Identify which cell holds the provided text, then report its [X, Y] central coordinate. 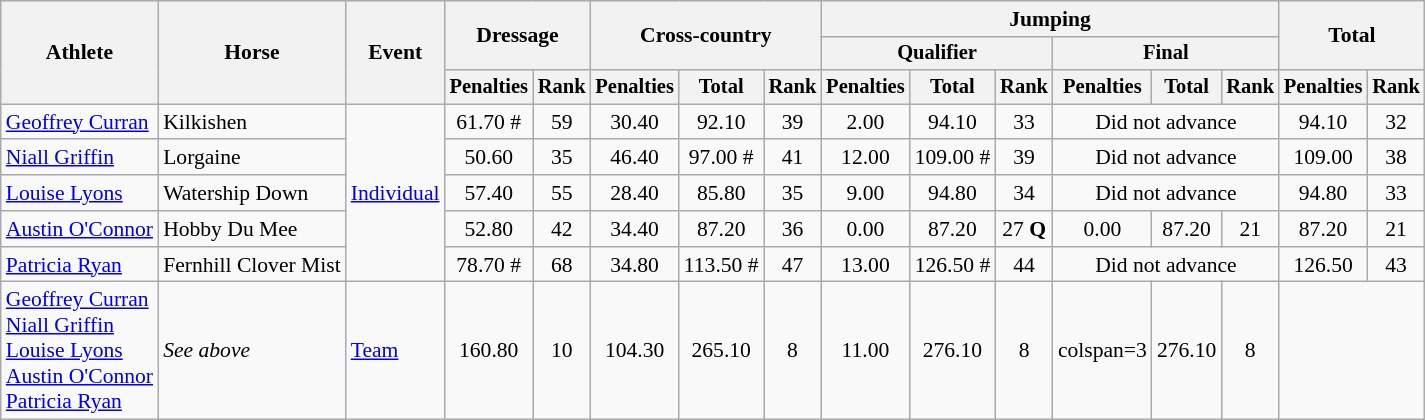
Team [396, 351]
30.40 [634, 122]
Individual [396, 193]
126.50 [1323, 265]
Qualifier [937, 54]
13.00 [865, 265]
265.10 [722, 351]
Austin O'Connor [80, 229]
43 [1396, 265]
34.80 [634, 265]
34 [1024, 193]
Athlete [80, 52]
160.80 [489, 351]
11.00 [865, 351]
9.00 [865, 193]
68 [562, 265]
2.00 [865, 122]
32 [1396, 122]
78.70 # [489, 265]
104.30 [634, 351]
Final [1166, 54]
Louise Lyons [80, 193]
colspan=3 [1102, 351]
Hobby Du Mee [252, 229]
Geoffrey Curran [80, 122]
Dressage [518, 36]
126.50 # [953, 265]
52.80 [489, 229]
109.00 # [953, 158]
28.40 [634, 193]
38 [1396, 158]
12.00 [865, 158]
Watership Down [252, 193]
10 [562, 351]
97.00 # [722, 158]
92.10 [722, 122]
50.60 [489, 158]
Fernhill Clover Mist [252, 265]
Jumping [1050, 19]
34.40 [634, 229]
See above [252, 351]
55 [562, 193]
Lorgaine [252, 158]
Niall Griffin [80, 158]
Cross-country [706, 36]
46.40 [634, 158]
36 [793, 229]
59 [562, 122]
Horse [252, 52]
Geoffrey CurranNiall GriffinLouise LyonsAustin O'ConnorPatricia Ryan [80, 351]
Event [396, 52]
85.80 [722, 193]
42 [562, 229]
113.50 # [722, 265]
41 [793, 158]
61.70 # [489, 122]
Kilkishen [252, 122]
27 Q [1024, 229]
Patricia Ryan [80, 265]
44 [1024, 265]
109.00 [1323, 158]
47 [793, 265]
57.40 [489, 193]
